Provide the (x, y) coordinate of the cell's center where the given text is located.  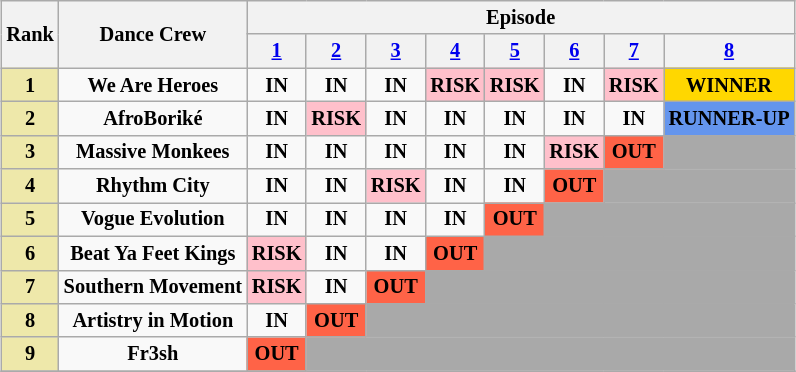
Episode (521, 17)
Artistry in Motion (153, 320)
9 (30, 354)
Southern Movement (153, 287)
Vogue Evolution (153, 219)
Dance Crew (153, 34)
WINNER (730, 85)
Beat Ya Feet Kings (153, 253)
Massive Monkees (153, 152)
Rhythm City (153, 186)
RUNNER-UP (730, 118)
AfroBoriké (153, 118)
Rank (30, 34)
We Are Heroes (153, 85)
Fr3sh (153, 354)
